For the text-containing cell, return its midpoint in [x, y] coordinate format. 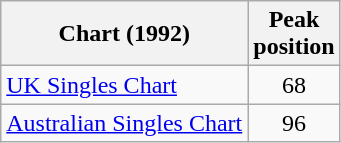
Peakposition [294, 34]
96 [294, 123]
Chart (1992) [124, 34]
UK Singles Chart [124, 85]
68 [294, 85]
Australian Singles Chart [124, 123]
